Search for the cell housing the specified text and yield its (X, Y) center coordinate. 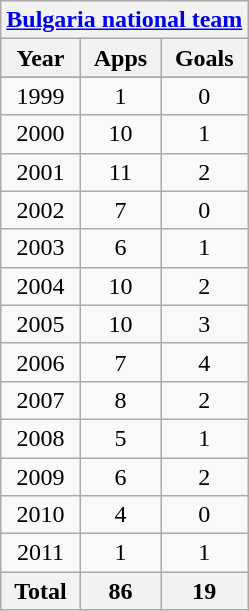
2008 (40, 438)
1999 (40, 96)
2000 (40, 134)
Bulgaria national team (124, 20)
2009 (40, 477)
Apps (120, 58)
2001 (40, 172)
8 (120, 400)
86 (120, 591)
2002 (40, 210)
11 (120, 172)
Year (40, 58)
19 (204, 591)
2005 (40, 324)
Total (40, 591)
2010 (40, 515)
2011 (40, 553)
2004 (40, 286)
Goals (204, 58)
3 (204, 324)
5 (120, 438)
2006 (40, 362)
2007 (40, 400)
2003 (40, 248)
